Provide the (x, y) coordinate of the cell's center where the given text is located.  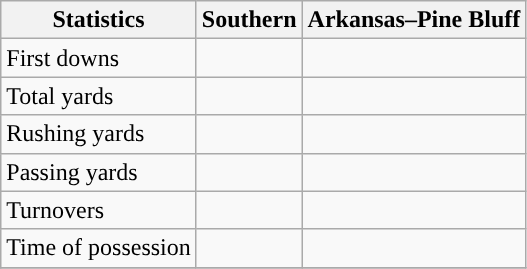
Statistics (99, 20)
Passing yards (99, 172)
Rushing yards (99, 134)
Turnovers (99, 210)
Arkansas–Pine Bluff (414, 20)
First downs (99, 58)
Total yards (99, 96)
Southern (249, 20)
Time of possession (99, 248)
